For the text-containing cell, return its midpoint in (X, Y) coordinate format. 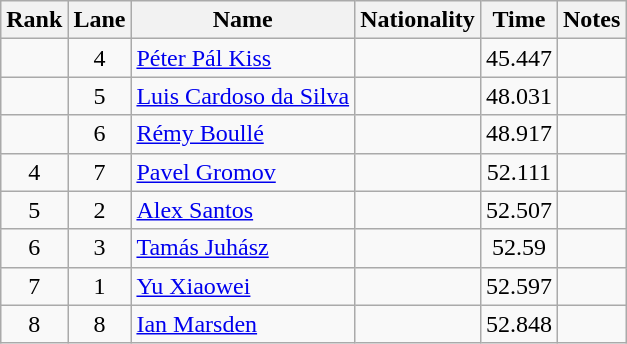
Alex Santos (243, 210)
Notes (591, 20)
Pavel Gromov (243, 172)
Ian Marsden (243, 324)
Luis Cardoso da Silva (243, 96)
1 (100, 286)
Tamás Juhász (243, 248)
52.111 (518, 172)
Time (518, 20)
Yu Xiaowei (243, 286)
Lane (100, 20)
48.031 (518, 96)
52.597 (518, 286)
Rank (34, 20)
Rémy Boullé (243, 134)
52.507 (518, 210)
Name (243, 20)
2 (100, 210)
52.59 (518, 248)
48.917 (518, 134)
52.848 (518, 324)
3 (100, 248)
Péter Pál Kiss (243, 58)
45.447 (518, 58)
Nationality (418, 20)
